Return the [x, y] coordinate for the center point of the cell that contains the specified text.  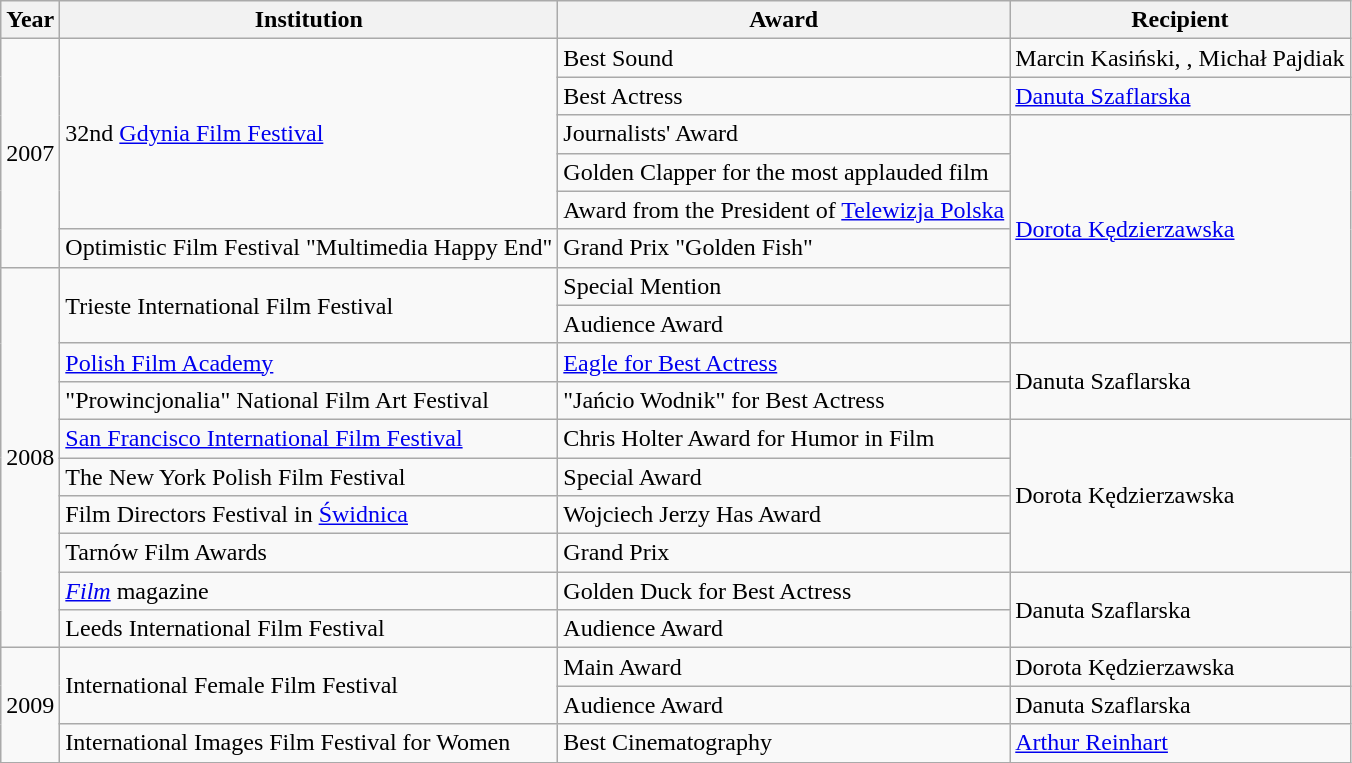
32nd Gdynia Film Festival [309, 134]
2007 [30, 153]
Special Mention [784, 286]
San Francisco International Film Festival [309, 438]
Award [784, 20]
Main Award [784, 667]
Marcin Kasiński, , Michał Pajdiak [1180, 58]
Eagle for Best Actress [784, 362]
Special Award [784, 477]
Leeds International Film Festival [309, 629]
Grand Prix "Golden Fish" [784, 248]
Golden Duck for Best Actress [784, 591]
Wojciech Jerzy Has Award [784, 515]
Optimistic Film Festival "Multimedia Happy End" [309, 248]
Film Directors Festival in Świdnica [309, 515]
2008 [30, 458]
Best Sound [784, 58]
Grand Prix [784, 553]
Tarnów Film Awards [309, 553]
Recipient [1180, 20]
"Jańcio Wodnik" for Best Actress [784, 400]
Trieste International Film Festival [309, 305]
Year [30, 20]
2009 [30, 705]
International Images Film Festival for Women [309, 743]
Best Cinematography [784, 743]
Polish Film Academy [309, 362]
Golden Clapper for the most applauded film [784, 172]
Best Actress [784, 96]
International Female Film Festival [309, 686]
The New York Polish Film Festival [309, 477]
"Prowincjonalia" National Film Art Festival [309, 400]
Chris Holter Award for Humor in Film [784, 438]
Journalists' Award [784, 134]
Arthur Reinhart [1180, 743]
Award from the President of Telewizja Polska [784, 210]
Institution [309, 20]
Film magazine [309, 591]
